Scan for the cell matching the given text and deliver its (x, y) coordinate at center. 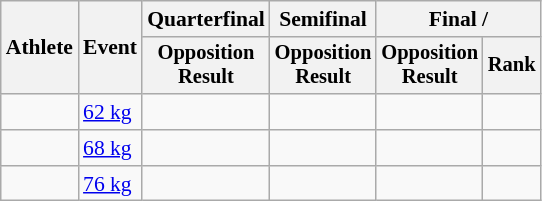
Final / (458, 19)
Quarterfinal (206, 19)
Athlete (40, 48)
68 kg (110, 148)
Semifinal (324, 19)
Rank (512, 66)
Event (110, 48)
62 kg (110, 112)
